Pinpoint the cell where the given text exists, returning its [x, y] midpoint coordinate. 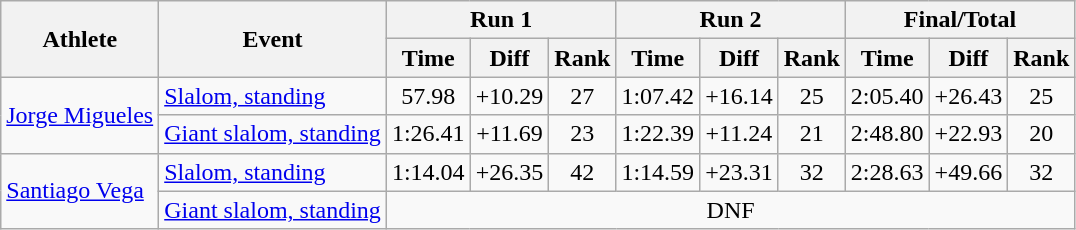
1:07.42 [658, 96]
27 [582, 96]
Event [273, 39]
+22.93 [968, 134]
DNF [730, 210]
23 [582, 134]
+10.29 [510, 96]
2:48.80 [887, 134]
Jorge Migueles [80, 115]
+26.43 [968, 96]
57.98 [428, 96]
1:14.59 [658, 172]
Final/Total [960, 20]
+49.66 [968, 172]
Athlete [80, 39]
+23.31 [740, 172]
2:28.63 [887, 172]
Run 2 [730, 20]
1:26.41 [428, 134]
2:05.40 [887, 96]
1:14.04 [428, 172]
Run 1 [500, 20]
+11.24 [740, 134]
20 [1042, 134]
1:22.39 [658, 134]
42 [582, 172]
+16.14 [740, 96]
+11.69 [510, 134]
21 [812, 134]
Santiago Vega [80, 191]
+26.35 [510, 172]
